Detect which cell encompasses the target text, then output its (x, y) center coordinate. 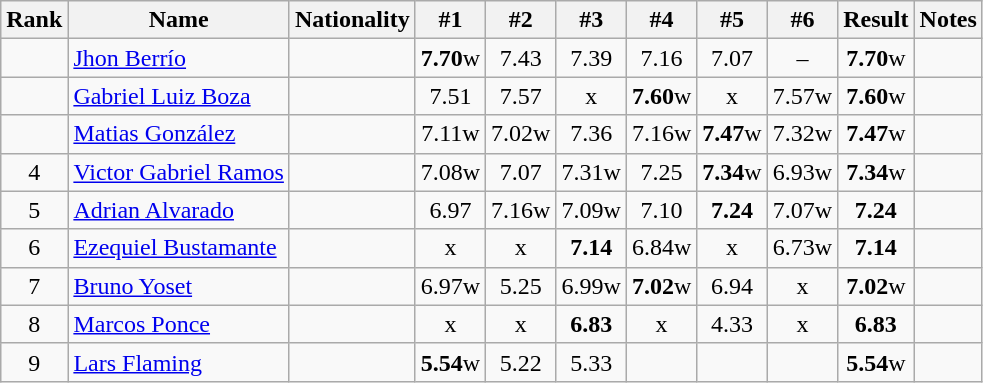
Adrian Alvarado (179, 210)
7.10 (661, 210)
Jhon Berrío (179, 58)
7.31w (591, 172)
Rank (34, 20)
Marcos Ponce (179, 324)
7.25 (661, 172)
#1 (450, 20)
7.51 (450, 96)
Ezequiel Bustamante (179, 248)
Nationality (352, 20)
7.36 (591, 134)
#6 (802, 20)
#4 (661, 20)
7.11w (450, 134)
#5 (732, 20)
5.33 (591, 362)
7.09w (591, 210)
4.33 (732, 324)
Bruno Yoset (179, 286)
7.32w (802, 134)
6.97 (450, 210)
#2 (521, 20)
6.73w (802, 248)
Victor Gabriel Ramos (179, 172)
#3 (591, 20)
6.99w (591, 286)
7.08w (450, 172)
6.97w (450, 286)
Name (179, 20)
9 (34, 362)
7.16 (661, 58)
4 (34, 172)
Result (876, 20)
7.57w (802, 96)
Lars Flaming (179, 362)
Notes (948, 20)
5.25 (521, 286)
7.07w (802, 210)
5.22 (521, 362)
5 (34, 210)
6.84w (661, 248)
7.57 (521, 96)
6.93w (802, 172)
6 (34, 248)
7.39 (591, 58)
6.94 (732, 286)
7 (34, 286)
Matias González (179, 134)
Gabriel Luiz Boza (179, 96)
7.43 (521, 58)
8 (34, 324)
– (802, 58)
